Scan for the cell matching the given text and deliver its (x, y) coordinate at center. 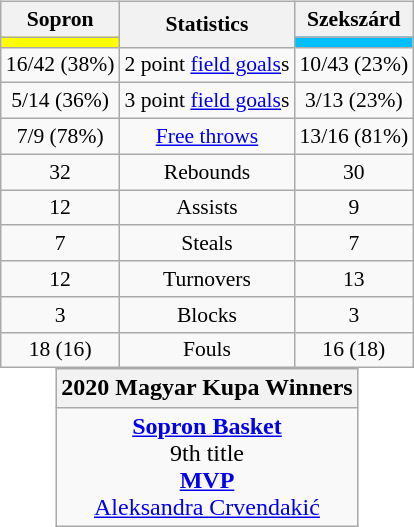
Fouls (206, 350)
13 (354, 279)
3 point field goalss (206, 101)
Free throws (206, 136)
3/13 (23%) (354, 101)
Assists (206, 208)
16/42 (38%) (60, 65)
Steals (206, 243)
Rebounds (206, 172)
13/16 (81%) (354, 136)
30 (354, 172)
Turnovers (206, 279)
Sopron Basket9th titleMVP Aleksandra Crvendakić (207, 466)
Blocks (206, 314)
2020 Magyar Kupa Winners (207, 388)
7/9 (78%) (60, 136)
18 (16) (60, 350)
32 (60, 172)
Sopron (60, 19)
9 (354, 208)
5/14 (36%) (60, 101)
10/43 (23%) (354, 65)
Statistics (206, 24)
16 (18) (354, 350)
2 point field goalss (206, 65)
Szekszárd (354, 19)
